From the cell containing the given text, extract its center point as [x, y] coordinate. 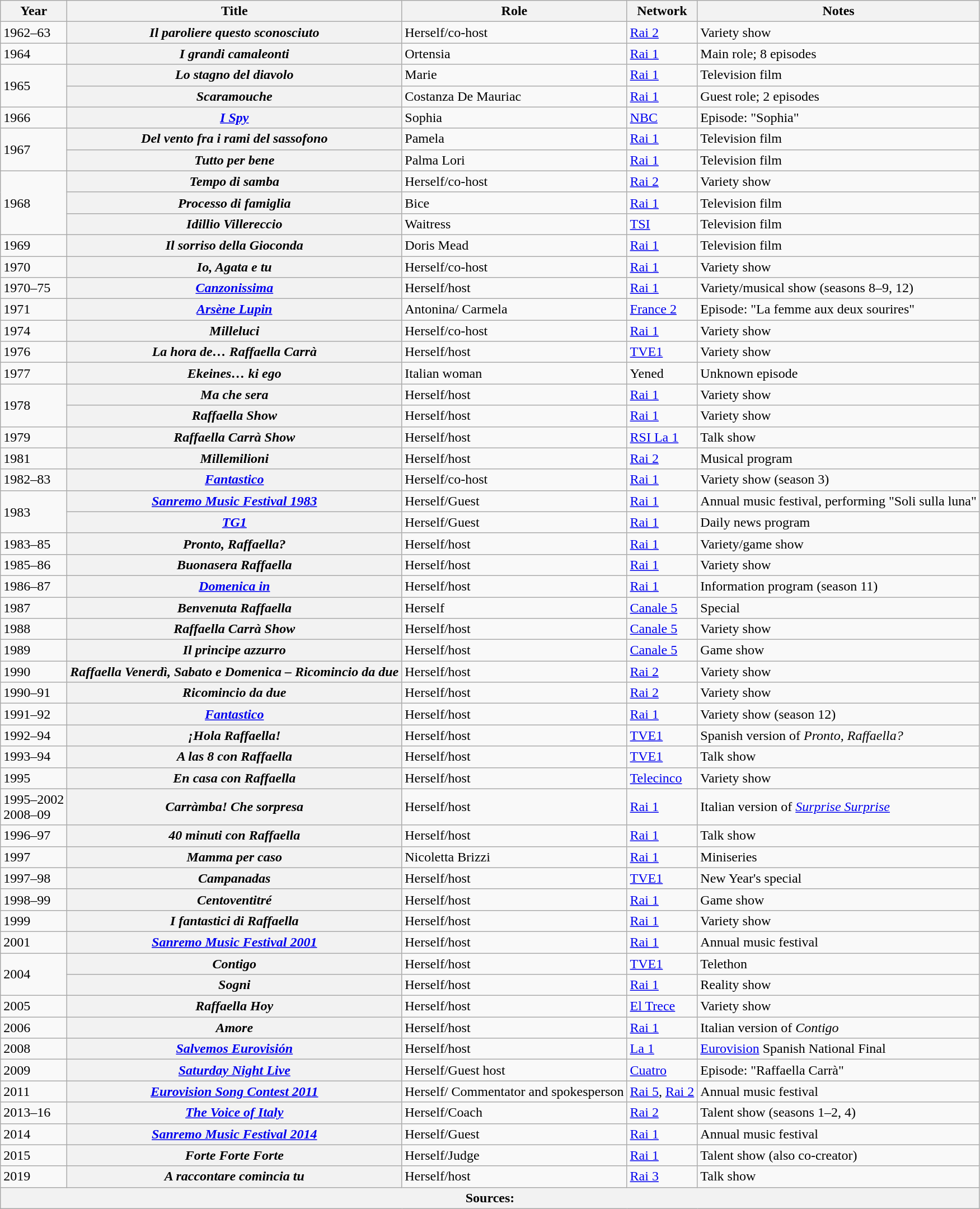
1997 [34, 857]
Variety/game show [838, 543]
Millemilioni [235, 458]
Variety show (season 12) [838, 714]
Ekeines… ki ego [235, 373]
1970 [34, 267]
Rai 3 [662, 1177]
1983 [34, 512]
Herself/Judge [514, 1155]
Palma Lori [514, 160]
Italian version of Contigo [838, 1028]
Italian version of Surprise Surprise [838, 807]
TG1 [235, 522]
Waitress [514, 224]
1990 [34, 672]
Lo stagno del diavolo [235, 75]
1968 [34, 203]
2011 [34, 1091]
2005 [34, 1006]
Amore [235, 1028]
2015 [34, 1155]
Title [235, 11]
Doris Mead [514, 245]
Pamela [514, 139]
1995–20022008–09 [34, 807]
Arsène Lupin [235, 310]
1978 [34, 405]
1989 [34, 650]
A las 8 con Raffaella [235, 757]
RSI La 1 [662, 437]
1969 [34, 245]
Milleluci [235, 331]
Episode: "Raffaella Carrà" [838, 1070]
Year [34, 11]
2006 [34, 1028]
1974 [34, 331]
1982–83 [34, 480]
Eurovision Spanish National Final [838, 1049]
Canzonissima [235, 288]
1985–86 [34, 565]
Reality show [838, 985]
Il sorriso della Gioconda [235, 245]
Bice [514, 203]
1976 [34, 352]
Saturday Night Live [235, 1070]
2013–16 [34, 1113]
Sophia [514, 118]
Variety show (season 3) [838, 480]
1981 [34, 458]
Sanremo Music Festival 2014 [235, 1134]
2008 [34, 1049]
1962–63 [34, 32]
Tempo di samba [235, 181]
Campanadas [235, 878]
Miniseries [838, 857]
Contigo [235, 963]
NBC [662, 118]
Episode: "La femme aux deux sourires" [838, 310]
Marie [514, 75]
Il paroliere questo sconosciuto [235, 32]
Sogni [235, 985]
La 1 [662, 1049]
Raffaella Venerdì, Sabato e Domenica – Ricomincio da due [235, 672]
Information program (season 11) [838, 586]
Mamma per caso [235, 857]
El Trece [662, 1006]
Musical program [838, 458]
1996–97 [34, 836]
1965 [34, 86]
1997–98 [34, 878]
1977 [34, 373]
The Voice of Italy [235, 1113]
40 minuti con Raffaella [235, 836]
Sanremo Music Festival 1983 [235, 501]
Telecinco [662, 778]
Rai 5, Rai 2 [662, 1091]
France 2 [662, 310]
Herself/Coach [514, 1113]
1970–75 [34, 288]
Ma che sera [235, 395]
I grandi camaleonti [235, 54]
1979 [34, 437]
1990–91 [34, 693]
Variety/musical show (seasons 8–9, 12) [838, 288]
Telethon [838, 963]
2014 [34, 1134]
Processo di famiglia [235, 203]
Il principe azzurro [235, 650]
Herself/ Commentator and spokesperson [514, 1091]
2004 [34, 974]
Spanish version of Pronto, Raffaella? [838, 735]
Salvemos Eurovisión [235, 1049]
1966 [34, 118]
1987 [34, 607]
Herself/Guest host [514, 1070]
Cuatro [662, 1070]
En casa con Raffaella [235, 778]
Domenica in [235, 586]
1999 [34, 921]
Ortensia [514, 54]
Pronto, Raffaella? [235, 543]
Sanremo Music Festival 2001 [235, 942]
1993–94 [34, 757]
Special [838, 607]
Del vento fra i rami del sassofono [235, 139]
Annual music festival, performing "Soli sulla luna" [838, 501]
Network [662, 11]
Antonina/ Carmela [514, 310]
Ricomincio da due [235, 693]
2009 [34, 1070]
Forte Forte Forte [235, 1155]
1983–85 [34, 543]
I fantastici di Raffaella [235, 921]
Scaramouche [235, 96]
2001 [34, 942]
1971 [34, 310]
Raffaella Show [235, 416]
1986–87 [34, 586]
Buonasera Raffaella [235, 565]
Benvenuta Raffaella [235, 607]
1995 [34, 778]
Role [514, 11]
New Year's special [838, 878]
2019 [34, 1177]
I Spy [235, 118]
Italian woman [514, 373]
Episode: "Sophia" [838, 118]
Idillio Villereccio [235, 224]
TSI [662, 224]
Daily news program [838, 522]
1967 [34, 149]
Herself [514, 607]
Guest role; 2 episodes [838, 96]
¡Hola Raffaella! [235, 735]
La hora de… Raffaella Carrà [235, 352]
Talent show (seasons 1–2, 4) [838, 1113]
Carràmba! Che sorpresa [235, 807]
Nicoletta Brizzi [514, 857]
Io, Agata e tu [235, 267]
1998–99 [34, 899]
Tutto per bene [235, 160]
Yened [662, 373]
Unknown episode [838, 373]
Notes [838, 11]
Main role; 8 episodes [838, 54]
Raffaella Hoy [235, 1006]
Talent show (also co-creator) [838, 1155]
1991–92 [34, 714]
1988 [34, 629]
Centoventitré [235, 899]
A raccontare comincia tu [235, 1177]
Costanza De Mauriac [514, 96]
Eurovision Song Contest 2011 [235, 1091]
1992–94 [34, 735]
Sources: [490, 1198]
1964 [34, 54]
